From the cell containing the given text, extract its center point as (X, Y) coordinate. 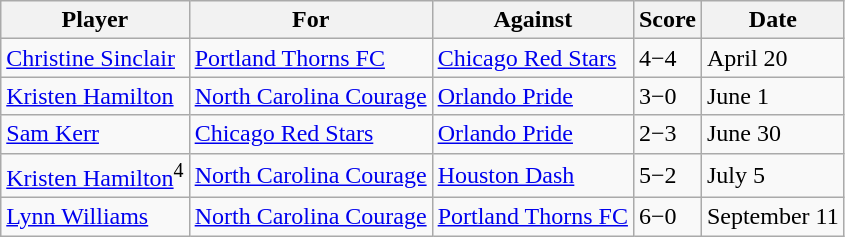
Player (95, 20)
Against (532, 20)
Lynn Williams (95, 217)
4−4 (667, 58)
6−0 (667, 217)
2−3 (667, 134)
3−0 (667, 96)
September 11 (772, 217)
June 1 (772, 96)
Kristen Hamilton (95, 96)
Date (772, 20)
5−2 (667, 176)
July 5 (772, 176)
Score (667, 20)
June 30 (772, 134)
Houston Dash (532, 176)
Kristen Hamilton4 (95, 176)
Sam Kerr (95, 134)
Christine Sinclair (95, 58)
April 20 (772, 58)
For (310, 20)
